Find where the given text appears and provide that cell's center as (x, y) coordinate. 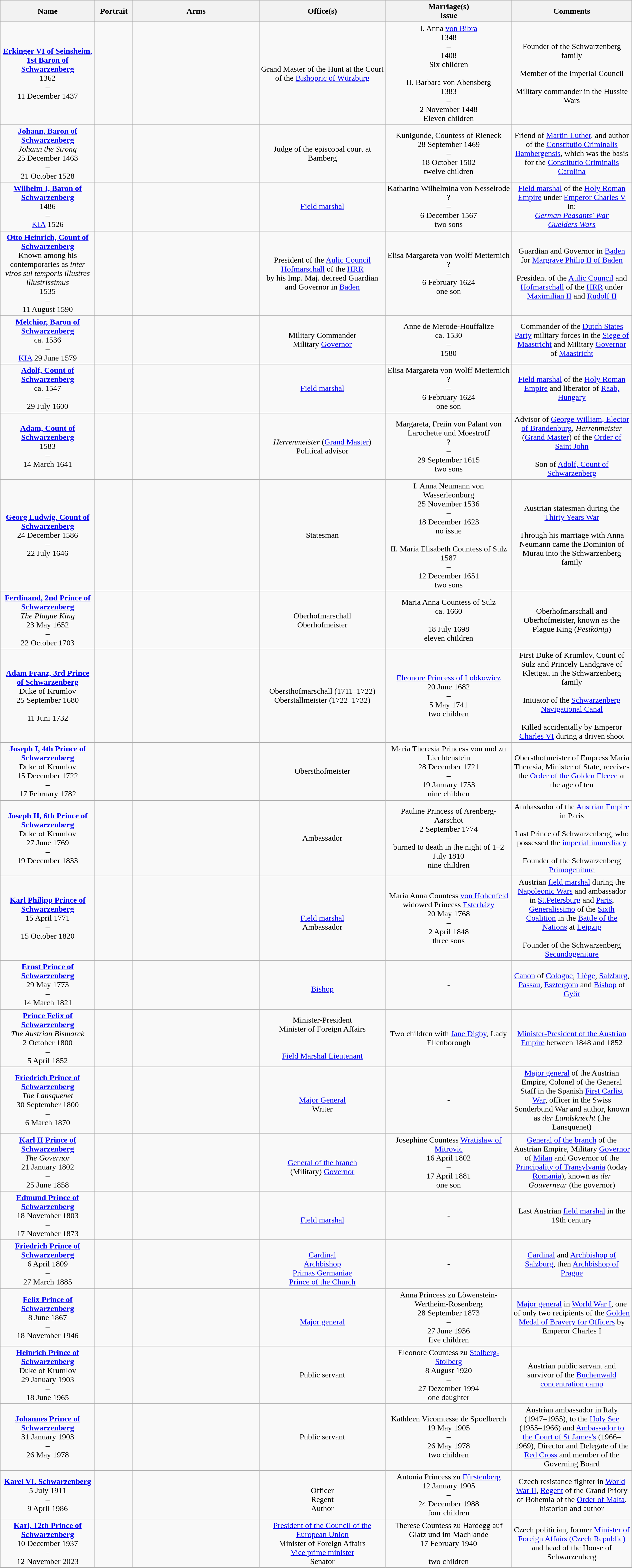
Austrian public servant and survivor of the Buchenwald concentration camp (572, 1375)
Adam, Count of Schwarzenberg1583–14 March 1641 (48, 446)
Two children with Jane Digby, Lady Ellenborough (449, 1038)
Minister-PresidentMinister of Foreign AffairsField Marshal Lieutenant (323, 1038)
Maria Theresia Princess von und zu Liechtenstein28 December 1721–19 January 1753nine children (449, 771)
I. Anna Neumann von Wasserleonburg25 November 1536–18 December 1623no issueII. Maria Elisabeth Countess of Sulz1587–12 December 1651two sons (449, 535)
Prince Felix of SchwarzenbergThe Austrian Bismarck2 October 1800–5 April 1852 (48, 1038)
Major general (323, 1317)
Felix Prince of Schwarzenberg8 June 1867–18 November 1946 (48, 1317)
Antonia Princess zu Fürstenberg12 January 1905–24 December 1988four children (449, 1495)
OfficerRegentAuthor (323, 1495)
Commander of the Dutch States Party military forces in the Siege of Maastricht and Military Governor of Maastricht (572, 340)
Adam Franz, 3rd Prince of SchwarzenbergDuke of Krumlov25 September 1680–11 Juni 1732 (48, 696)
Canon of Cologne, Liège, Salzburg, Passau, Esztergom and Bishop of Győr (572, 985)
Czech resistance fighter in World War II, Regent of the Grand Priory of Bohemia of the Order of Malta, historian and author (572, 1495)
Wilhelm I, Baron of Schwarzenberg1486–KIA 1526 (48, 207)
Anne de Merode-Houffalizeca. 1530–1580 (449, 340)
Ambassador (323, 838)
Austrian statesman during the Thirty Years WarThrough his marriage with Anna Neumann came the Dominion of Murau into the Schwarzenberg family (572, 535)
Obersthofmeister of Empress Maria Theresia, Minister of State, receives the Order of the Golden Fleece at the age of ten (572, 771)
Military CommanderMilitary Governor (323, 340)
Statesman (323, 535)
Major GeneralWriter (323, 1100)
Ernst Prince of Schwarzenberg29 May 1773–14 March 1821 (48, 985)
Name (48, 11)
Maria Anna Countess von Hohenfeldwidowed Princess Esterházy20 May 1768–2 April 1848three sons (449, 918)
Grand Master of the Hunt at the Court of the Bishopric of Würzburg (323, 73)
Kathleen Vicomtesse de Spoelberch19 May 1905–26 May 1978two children (449, 1437)
Field marshal of the Holy Roman Empire and liberator of Raab, Hungary (572, 389)
Czech politician, former Minister of Foreign Affairs (Czech Republic) and head of the House of Schwarzenberg (572, 1543)
Erkinger VI of Seinsheim, 1st Baron of Schwarzenberg1362–11 December 1437 (48, 73)
Georg Ludwig, Count of Schwarzenberg24 December 1586–22 July 1646 (48, 535)
Adolf, Count of Schwarzenbergca. 1547–29 July 1600 (48, 389)
Joseph I, 4th Prince of SchwarzenbergDuke of Krumlov15 December 1722–17 February 1782 (48, 771)
Anna Princess zu Löwenstein-Wertheim-Rosenberg28 September 1873–27 June 1936five children (449, 1317)
Field marshalAmbassador (323, 918)
Friedrich Prince of Schwarzenberg6 April 1809–27 March 1885 (48, 1264)
Cardinal and Archbishop of Salzburg, then Archbishop of Prague (572, 1264)
President of the Aulic CouncilHofmarschall of the HRRby his Imp. Maj. decreed Guardian and Governor in Baden (323, 273)
Karel VI. Schwarzenberg5 July 1911–9 April 1986 (48, 1495)
Therese Countess zu Hardegg auf Glatz und im Machlande17 February 1940two children (449, 1543)
Eleonore Princess of Lobkowicz20 June 1682–5 May 1741two children (449, 696)
Friend of Martin Luther, and author of the Constitutio Criminalis Bambergensis, which was the basis for the Constitutio Criminalis Carolina (572, 153)
Major general in World War I, one of only two recipients of the Golden Medal of Bravery for Officers by Emperor Charles I (572, 1317)
Margareta, Freiin von Palant von Larochette und Moestroff?–29 September 1615two sons (449, 446)
Office(s) (323, 11)
Otto Heinrich, Count of SchwarzenbergKnown among his contemporaries as inter viros sui temporis illustres illustrissimus1535–11 August 1590 (48, 273)
General of the branch(Military) Governor (323, 1162)
Portrait (114, 11)
Karl II Prince of SchwarzenbergThe Governor21 January 1802–25 June 1858 (48, 1162)
Founder of the Schwarzenberg familyMember of the Imperial CouncilMilitary commander in the Hussite Wars (572, 73)
Johann, Baron of SchwarzenbergJohann the Strong25 December 1463–21 October 1528 (48, 153)
OberhofmarschallOberhofmeister (323, 620)
Pauline Princess of Arenberg-Aarschot2 September 1774–burned to death in the night of 1–2 July 1810nine children (449, 838)
Josephine Countess Wratislaw of Mitrovic16 April 1802–17 April 1881one son (449, 1162)
Joseph II, 6th Prince of SchwarzenbergDuke of Krumlov27 June 1769–19 December 1833 (48, 838)
Johannes Prince of Schwarzenberg31 January 1903–26 May 1978 (48, 1437)
Kunigunde, Countess of Rieneck28 September 1469–18 October 1502twelve children (449, 153)
Obersthofmeister (323, 771)
Oberhofmarschall and Oberhofmeister, known as the Plague King (Pestkönig) (572, 620)
Karl, 12th Prince of Schwarzenberg10 December 1937-12 November 2023 (48, 1543)
CardinalArchbishopPrimas GermaniaePrince of the Church (323, 1264)
Ferdinand, 2nd Prince of SchwarzenbergThe Plague King23 May 1652–22 October 1703 (48, 620)
Minister-President of the Austrian Empire between 1848 and 1852 (572, 1038)
Heinrich Prince of SchwarzenbergDuke of Krumlov29 January 1903–18 June 1965 (48, 1375)
Edmund Prince of Schwarzenberg18 November 1803–17 November 1873 (48, 1215)
Judge of the episcopal court at Bamberg (323, 153)
Katharina Wilhelmina von Nesselrode?–6 December 1567two sons (449, 207)
Last Austrian field marshal in the 19th century (572, 1215)
I. Anna von Bibra1348–1408Six childrenII. Barbara von Abensberg1383–2 November 1448Eleven children (449, 73)
Field marshal of the Holy Roman Empire under Emperor Charles V in:German Peasants' WarGuelders Wars (572, 207)
Comments (572, 11)
Herrenmeister (Grand Master)Political advisor (323, 446)
Advisor of George William, Elector of Brandenburg, Herrenmeister (Grand Master) of the Order of Saint JohnSon of Adolf, Count of Schwarzenberg (572, 446)
Bishop (323, 985)
Arms (196, 11)
Obersthofmarschall (1711–1722)Oberstallmeister (1722–1732) (323, 696)
President of the Council of the European UnionMinister of Foreign AffairsVice prime ministerSenator (323, 1543)
Karl Philipp Prince of Schwarzenberg15 April 1771–15 October 1820 (48, 918)
Melchior, Baron of Schwarzenbergca. 1536–KIA 29 June 1579 (48, 340)
Marriage(s)Issue (449, 11)
Maria Anna Countess of Sulzca. 1660–18 July 1698eleven children (449, 620)
Friedrich Prince of SchwarzenbergThe Lansquenet30 September 1800–6 March 1870 (48, 1100)
Eleonore Countess zu Stolberg-Stolberg8 August 1920–27 Dezember 1994one daughter (449, 1375)
